Return the [X, Y] coordinate for the center point of the cell that contains the specified text.  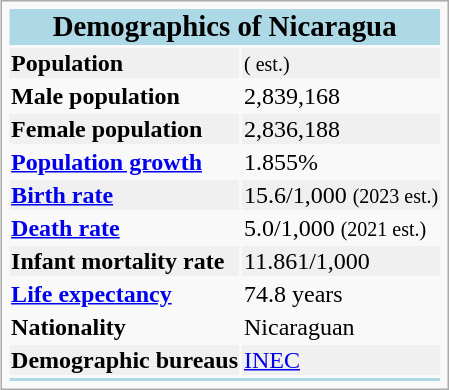
Infant mortality rate [125, 261]
2,836,188 [342, 129]
Nationality [125, 327]
15.6/1,000 (2023 est.) [342, 195]
Life expectancy [125, 294]
Demographic bureaus [125, 360]
Nicaraguan [342, 327]
Demographics of Nicaragua [225, 27]
Death rate [125, 228]
74.8 years [342, 294]
INEC [342, 360]
5.0/1,000 (2021 est.) [342, 228]
1.855% [342, 162]
Population [125, 63]
Population growth [125, 162]
Female population [125, 129]
11.861/1,000 [342, 261]
( est.) [342, 63]
Birth rate [125, 195]
2,839,168 [342, 96]
Male population [125, 96]
